For the text-containing cell, return its midpoint in [X, Y] coordinate format. 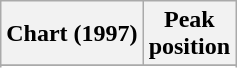
Chart (1997) [72, 34]
Peakposition [189, 34]
